Detect which cell encompasses the target text, then output its [X, Y] center coordinate. 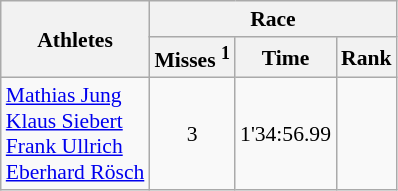
3 [192, 134]
Rank [366, 58]
Race [272, 19]
Mathias JungKlaus SiebertFrank UllrichEberhard Rösch [76, 134]
1'34:56.99 [286, 134]
Athletes [76, 40]
Misses 1 [192, 58]
Time [286, 58]
